Scan for the cell matching the given text and deliver its (X, Y) coordinate at center. 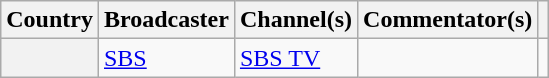
Broadcaster (166, 20)
SBS (166, 58)
Commentator(s) (448, 20)
SBS TV (296, 58)
Country (50, 20)
Channel(s) (296, 20)
